From the cell containing the given text, extract its center point as [x, y] coordinate. 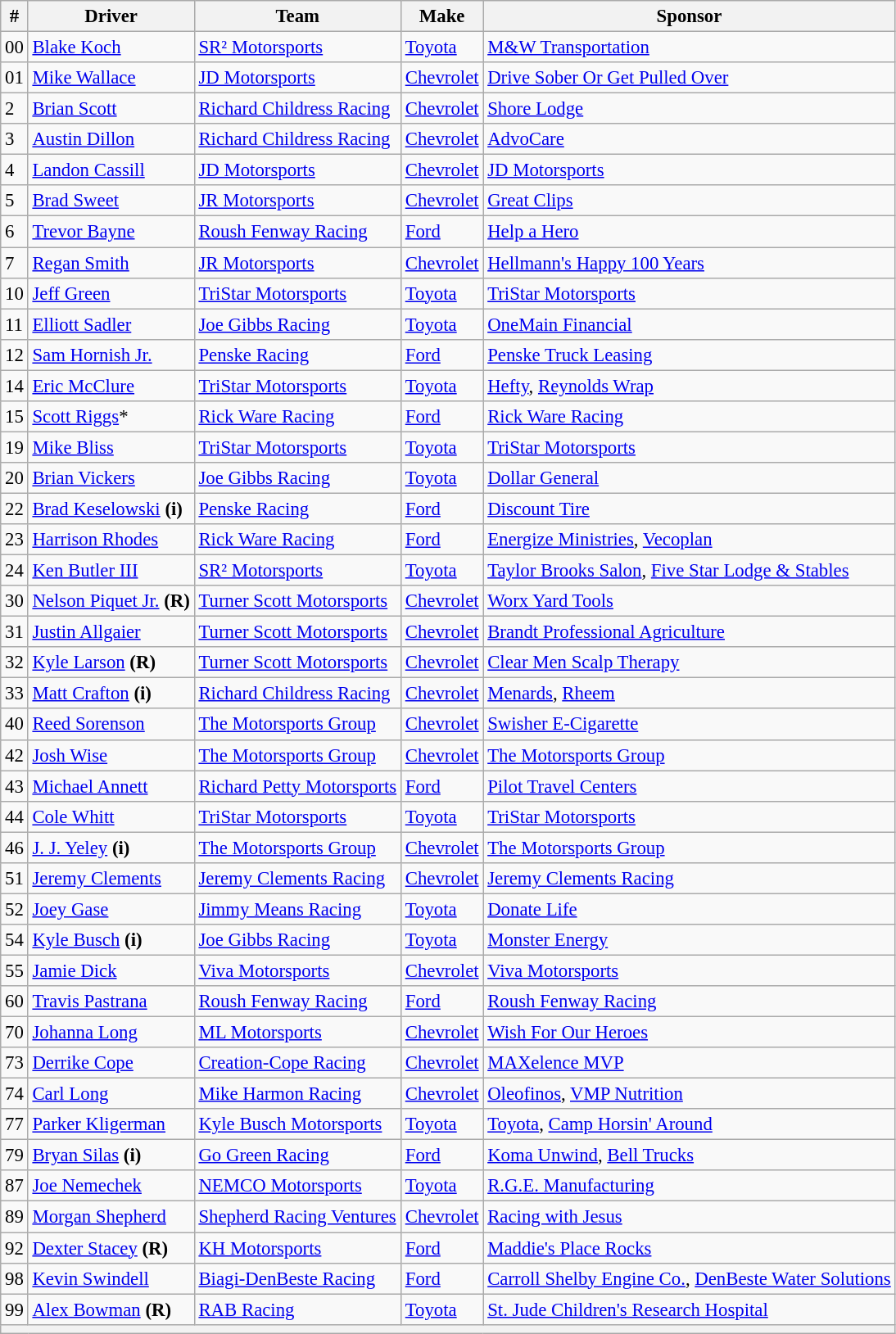
Joey Gase [111, 909]
Eric McClure [111, 386]
99 [15, 1309]
Jeff Green [111, 293]
Brad Sweet [111, 201]
Sam Hornish Jr. [111, 355]
Travis Pastrana [111, 1002]
Joe Nemechek [111, 1187]
Josh Wise [111, 755]
Nelson Piquet Jr. (R) [111, 601]
Scott Riggs* [111, 417]
14 [15, 386]
77 [15, 1124]
01 [15, 78]
4 [15, 170]
Carroll Shelby Engine Co., DenBeste Water Solutions [690, 1278]
19 [15, 447]
Creation-Cope Racing [297, 1063]
Shepherd Racing Ventures [297, 1217]
12 [15, 355]
Pilot Travel Centers [690, 786]
30 [15, 601]
22 [15, 509]
00 [15, 47]
92 [15, 1248]
Morgan Shepherd [111, 1217]
32 [15, 662]
Landon Cassill [111, 170]
Taylor Brooks Salon, Five Star Lodge & Stables [690, 571]
Parker Kligerman [111, 1124]
Dollar General [690, 478]
6 [15, 232]
55 [15, 970]
Kyle Busch (i) [111, 940]
M&W Transportation [690, 47]
2 [15, 109]
Clear Men Scalp Therapy [690, 662]
MAXelence MVP [690, 1063]
Monster Energy [690, 940]
Matt Crafton (i) [111, 694]
Sponsor [690, 16]
24 [15, 571]
Worx Yard Tools [690, 601]
Blake Koch [111, 47]
98 [15, 1278]
20 [15, 478]
Donate Life [690, 909]
St. Jude Children's Research Hospital [690, 1309]
54 [15, 940]
KH Motorsports [297, 1248]
33 [15, 694]
J. J. Yeley (i) [111, 848]
Brad Keselowski (i) [111, 509]
Racing with Jesus [690, 1217]
79 [15, 1155]
OneMain Financial [690, 324]
Brian Vickers [111, 478]
Jimmy Means Racing [297, 909]
Trevor Bayne [111, 232]
Discount Tire [690, 509]
Mike Bliss [111, 447]
Justin Allgaier [111, 632]
Kyle Larson (R) [111, 662]
Toyota, Camp Horsin' Around [690, 1124]
Austin Dillon [111, 139]
Drive Sober Or Get Pulled Over [690, 78]
AdvoCare [690, 139]
Koma Unwind, Bell Trucks [690, 1155]
Alex Bowman (R) [111, 1309]
Wish For Our Heroes [690, 1033]
89 [15, 1217]
Regan Smith [111, 263]
Reed Sorenson [111, 725]
Johanna Long [111, 1033]
Mike Wallace [111, 78]
Help a Hero [690, 232]
Carl Long [111, 1094]
Brian Scott [111, 109]
Team [297, 16]
Swisher E-Cigarette [690, 725]
3 [15, 139]
Kevin Swindell [111, 1278]
RAB Racing [297, 1309]
Richard Petty Motorsports [297, 786]
11 [15, 324]
Shore Lodge [690, 109]
60 [15, 1002]
ML Motorsports [297, 1033]
Jamie Dick [111, 970]
40 [15, 725]
23 [15, 540]
Hefty, Reynolds Wrap [690, 386]
Go Green Racing [297, 1155]
15 [15, 417]
Dexter Stacey (R) [111, 1248]
Derrike Cope [111, 1063]
5 [15, 201]
Biagi-DenBeste Racing [297, 1278]
Hellmann's Happy 100 Years [690, 263]
44 [15, 816]
43 [15, 786]
31 [15, 632]
R.G.E. Manufacturing [690, 1187]
42 [15, 755]
NEMCO Motorsports [297, 1187]
Ken Butler III [111, 571]
51 [15, 879]
Cole Whitt [111, 816]
10 [15, 293]
Driver [111, 16]
73 [15, 1063]
Bryan Silas (i) [111, 1155]
Maddie's Place Rocks [690, 1248]
Oleofinos, VMP Nutrition [690, 1094]
Mike Harmon Racing [297, 1094]
52 [15, 909]
Brandt Professional Agriculture [690, 632]
Penske Truck Leasing [690, 355]
Make [441, 16]
Jeremy Clements [111, 879]
70 [15, 1033]
87 [15, 1187]
74 [15, 1094]
Elliott Sadler [111, 324]
# [15, 16]
Harrison Rhodes [111, 540]
7 [15, 263]
Energize Ministries, Vecoplan [690, 540]
Michael Annett [111, 786]
Kyle Busch Motorsports [297, 1124]
Menards, Rheem [690, 694]
46 [15, 848]
Great Clips [690, 201]
